Return the [X, Y] coordinate for the center point of the cell that contains the specified text.  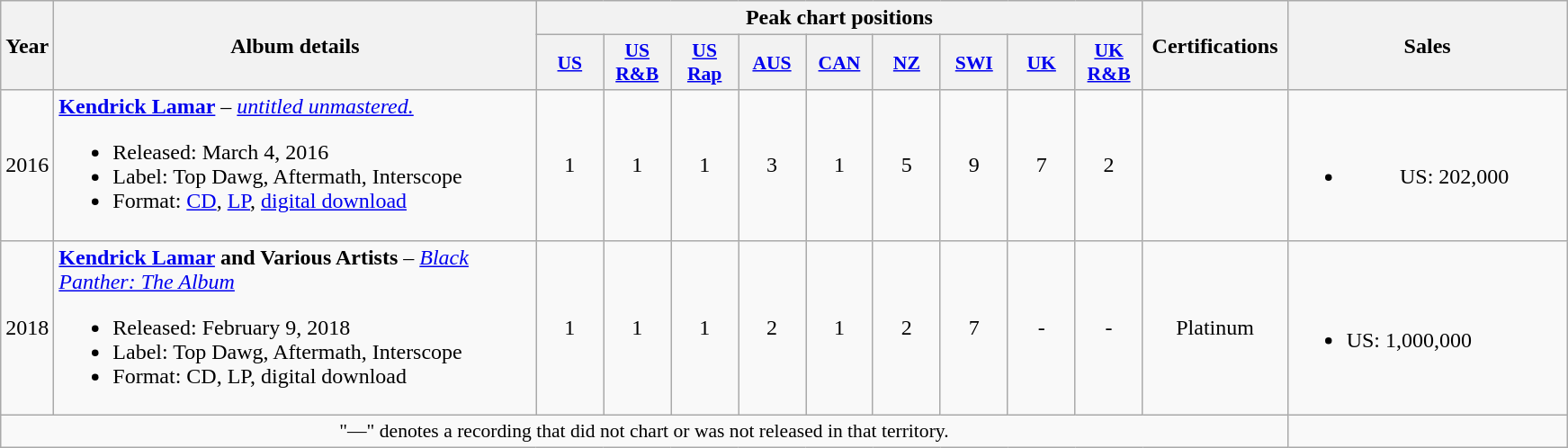
Kendrick Lamar – untitled unmastered.Released: March 4, 2016Label: Top Dawg, Aftermath, InterscopeFormat: CD, LP, digital download [295, 166]
AUS [772, 63]
5 [907, 166]
US R&B [637, 63]
9 [973, 166]
3 [772, 166]
US: 1,000,000 [1427, 327]
US: 202,000 [1427, 166]
US Rap [705, 63]
"—" denotes a recording that did not chart or was not released in that territory. [644, 431]
SWI [973, 63]
Certifications [1214, 45]
NZ [907, 63]
UK [1042, 63]
Sales [1427, 45]
Peak chart positions [839, 18]
UK R&B [1108, 63]
2016 [27, 166]
2018 [27, 327]
CAN [840, 63]
Album details [295, 45]
Platinum [1214, 327]
US [570, 63]
Year [27, 45]
